Scan for the cell matching the given text and deliver its [X, Y] coordinate at center. 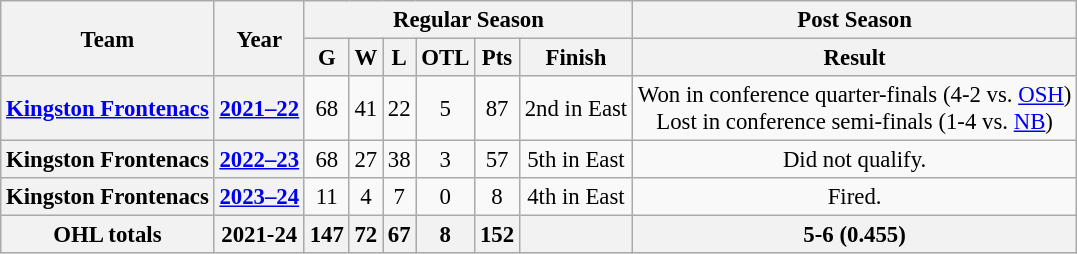
2nd in East [576, 108]
67 [400, 235]
11 [326, 197]
3 [446, 160]
Year [259, 38]
OHL totals [108, 235]
0 [446, 197]
4 [366, 197]
27 [366, 160]
152 [498, 235]
147 [326, 235]
Regular Season [468, 20]
2021-24 [259, 235]
OTL [446, 58]
Result [855, 58]
7 [400, 197]
5th in East [576, 160]
2023–24 [259, 197]
38 [400, 160]
22 [400, 108]
Finish [576, 58]
Won in conference quarter-finals (4-2 vs. OSH) Lost in conference semi-finals (1-4 vs. NB) [855, 108]
Team [108, 38]
L [400, 58]
57 [498, 160]
Pts [498, 58]
5 [446, 108]
4th in East [576, 197]
W [366, 58]
72 [366, 235]
Fired. [855, 197]
5-6 (0.455) [855, 235]
G [326, 58]
Post Season [855, 20]
87 [498, 108]
Did not qualify. [855, 160]
41 [366, 108]
2022–23 [259, 160]
2021–22 [259, 108]
